Search for the cell housing the specified text and yield its (X, Y) center coordinate. 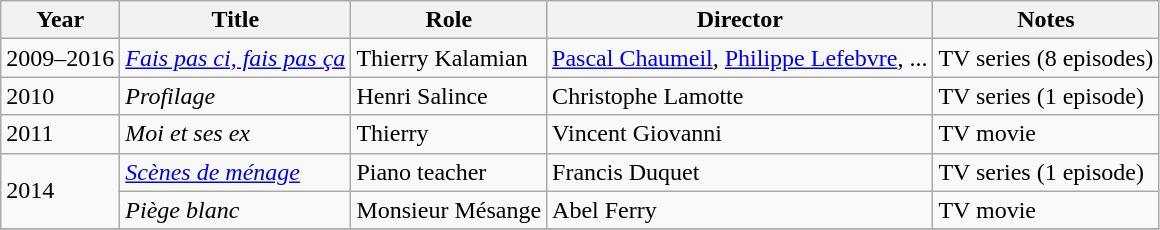
2011 (60, 134)
Fais pas ci, fais pas ça (236, 58)
Piège blanc (236, 210)
Role (449, 20)
Title (236, 20)
Director (740, 20)
2014 (60, 191)
Monsieur Mésange (449, 210)
TV series (8 episodes) (1046, 58)
Pascal Chaumeil, Philippe Lefebvre, ... (740, 58)
2009–2016 (60, 58)
Year (60, 20)
Profilage (236, 96)
Henri Salince (449, 96)
Christophe Lamotte (740, 96)
Notes (1046, 20)
Scènes de ménage (236, 172)
Abel Ferry (740, 210)
Piano teacher (449, 172)
Moi et ses ex (236, 134)
Thierry (449, 134)
Vincent Giovanni (740, 134)
Francis Duquet (740, 172)
2010 (60, 96)
Thierry Kalamian (449, 58)
